From the cell containing the given text, extract its center point as [X, Y] coordinate. 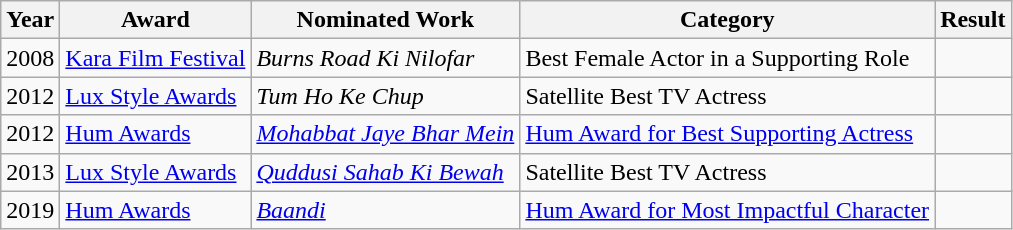
Mohabbat Jaye Bhar Mein [386, 134]
Kara Film Festival [156, 58]
Burns Road Ki Nilofar [386, 58]
Award [156, 20]
Category [728, 20]
Best Female Actor in a Supporting Role [728, 58]
Year [30, 20]
Hum Award for Most Impactful Character [728, 210]
2013 [30, 172]
Quddusi Sahab Ki Bewah [386, 172]
Result [973, 20]
Tum Ho Ke Chup [386, 96]
Nominated Work [386, 20]
Baandi [386, 210]
2019 [30, 210]
2008 [30, 58]
Hum Award for Best Supporting Actress [728, 134]
